Identify which cell holds the provided text, then report its [X, Y] central coordinate. 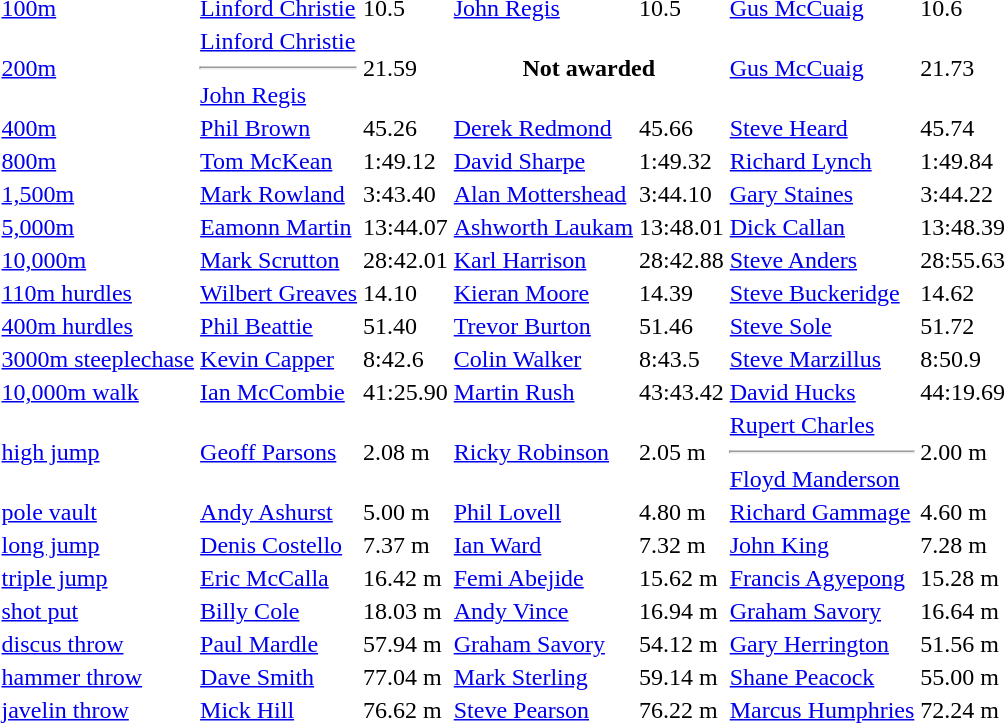
3000m steeplechase [98, 359]
Steve Anders [822, 260]
Richard Gammage [822, 512]
Phil Brown [279, 128]
8:42.6 [406, 359]
43:43.42 [682, 392]
Shane Peacock [822, 677]
28:42.01 [406, 260]
7.32 m [682, 545]
7.37 m [406, 545]
2.08 m [406, 452]
3:44.10 [682, 194]
77.04 m [406, 677]
4.80 m [682, 512]
Steve Marzillus [822, 359]
Rupert CharlesFloyd Manderson [822, 452]
28:42.88 [682, 260]
Dave Smith [279, 677]
Mark Scrutton [279, 260]
57.94 m [406, 644]
Steve Sole [822, 326]
51.40 [406, 326]
Mark Rowland [279, 194]
high jump [98, 452]
5,000m [98, 227]
400m [98, 128]
16.42 m [406, 578]
David Hucks [822, 392]
Denis Costello [279, 545]
hammer throw [98, 677]
Not awarded [588, 68]
14.10 [406, 293]
16.94 m [682, 611]
Tom McKean [279, 161]
Ashworth Laukam [543, 227]
Alan Mottershead [543, 194]
10,000m [98, 260]
Gary Staines [822, 194]
1:49.32 [682, 161]
David Sharpe [543, 161]
1,500m [98, 194]
13:44.07 [406, 227]
Ian Ward [543, 545]
Colin Walker [543, 359]
2.05 m [682, 452]
Dick Callan [822, 227]
discus throw [98, 644]
Ricky Robinson [543, 452]
10,000m walk [98, 392]
Derek Redmond [543, 128]
1:49.12 [406, 161]
51.46 [682, 326]
110m hurdles [98, 293]
Steve Heard [822, 128]
John King [822, 545]
Eric McCalla [279, 578]
3:43.40 [406, 194]
triple jump [98, 578]
Andy Vince [543, 611]
Phil Beattie [279, 326]
Mark Sterling [543, 677]
59.14 m [682, 677]
41:25.90 [406, 392]
Billy Cole [279, 611]
800m [98, 161]
Ian McCombie [279, 392]
Kevin Capper [279, 359]
long jump [98, 545]
5.00 m [406, 512]
Geoff Parsons [279, 452]
shot put [98, 611]
Wilbert Greaves [279, 293]
Richard Lynch [822, 161]
Phil Lovell [543, 512]
Eamonn Martin [279, 227]
15.62 m [682, 578]
18.03 m [406, 611]
Femi Abejide [543, 578]
14.39 [682, 293]
400m hurdles [98, 326]
Linford ChristieJohn Regis [279, 68]
Gus McCuaig [822, 68]
Gary Herrington [822, 644]
45.66 [682, 128]
21.59 [406, 68]
Kieran Moore [543, 293]
200m [98, 68]
8:43.5 [682, 359]
45.26 [406, 128]
pole vault [98, 512]
Andy Ashurst [279, 512]
Francis Agyepong [822, 578]
Steve Buckeridge [822, 293]
Paul Mardle [279, 644]
Trevor Burton [543, 326]
Martin Rush [543, 392]
13:48.01 [682, 227]
54.12 m [682, 644]
Karl Harrison [543, 260]
